Extract the (X, Y) coordinate from the center of the cell holding the provided text.  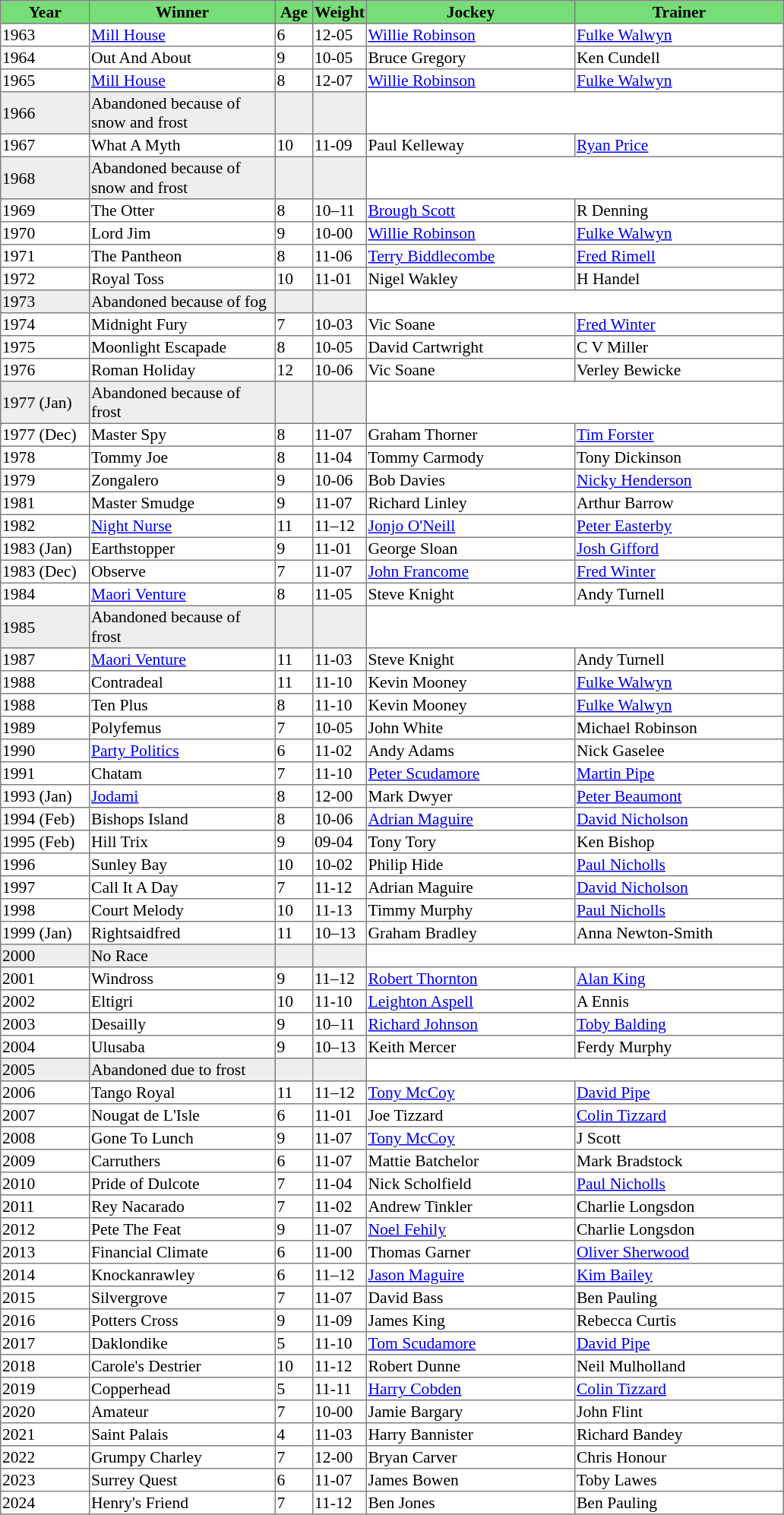
Verley Bewicke (679, 370)
11-11 (340, 1389)
1983 (Dec) (46, 571)
Nick Gaselee (679, 751)
Pride of Dulcote (182, 1184)
David Cartwright (470, 347)
2014 (46, 1275)
Observe (182, 571)
Ken Cundell (679, 58)
R Denning (679, 210)
Roman Holiday (182, 370)
Andrew Tinkler (470, 1207)
Grumpy Charley (182, 1457)
Ten Plus (182, 705)
Amateur (182, 1412)
1974 (46, 324)
J Scott (679, 1138)
Year (46, 12)
1965 (46, 81)
1982 (46, 526)
1987 (46, 659)
Jamie Bargary (470, 1412)
2018 (46, 1366)
Ken Bishop (679, 842)
1971 (46, 256)
Thomas Garner (470, 1252)
1997 (46, 887)
Robert Thornton (470, 979)
Abandoned due to frost (182, 1070)
Tommy Carmody (470, 457)
1996 (46, 865)
2002 (46, 1001)
David Bass (470, 1298)
Pete The Feat (182, 1229)
Winner (182, 12)
1984 (46, 594)
1998 (46, 910)
09-04 (340, 842)
Tom Scudamore (470, 1343)
C V Miller (679, 347)
Master Spy (182, 435)
2015 (46, 1298)
1976 (46, 370)
11-06 (340, 256)
2001 (46, 979)
1993 (Jan) (46, 796)
James Bowen (470, 1480)
John Francome (470, 571)
4 (294, 1434)
2003 (46, 1024)
Rey Nacarado (182, 1207)
Tango Royal (182, 1093)
1973 (46, 302)
Ryan Price (679, 145)
Peter Beaumont (679, 796)
Tony Dickinson (679, 457)
2004 (46, 1047)
Andy Adams (470, 751)
Saint Palais (182, 1434)
2006 (46, 1093)
A Ennis (679, 1001)
Lord Jim (182, 233)
Out And About (182, 58)
Tony Tory (470, 842)
Oliver Sherwood (679, 1252)
What A Myth (182, 145)
Harry Bannister (470, 1434)
Paul Kelleway (470, 145)
Trainer (679, 12)
11-00 (340, 1252)
Bob Davies (470, 480)
2020 (46, 1412)
1985 (46, 627)
1970 (46, 233)
Desailly (182, 1024)
2024 (46, 1503)
Philip Hide (470, 865)
Keith Mercer (470, 1047)
Age (294, 12)
2011 (46, 1207)
1981 (46, 503)
Chris Honour (679, 1457)
1968 (46, 178)
Robert Dunne (470, 1366)
George Sloan (470, 549)
1964 (46, 58)
Nigel Wakley (470, 279)
2016 (46, 1320)
Neil Mulholland (679, 1366)
Terry Biddlecombe (470, 256)
1983 (Jan) (46, 549)
No Race (182, 956)
Party Politics (182, 751)
Abandoned because of fog (182, 302)
1979 (46, 480)
Knockanrawley (182, 1275)
Night Nurse (182, 526)
Michael Robinson (679, 728)
2007 (46, 1115)
Royal Toss (182, 279)
The Pantheon (182, 256)
Arthur Barrow (679, 503)
1978 (46, 457)
Rebecca Curtis (679, 1320)
Noel Fehily (470, 1229)
Surrey Quest (182, 1480)
Zongalero (182, 480)
Tommy Joe (182, 457)
Bruce Gregory (470, 58)
Kim Bailey (679, 1275)
Leighton Aspell (470, 1001)
Silvergrove (182, 1298)
The Otter (182, 210)
Toby Balding (679, 1024)
Court Melody (182, 910)
John Flint (679, 1412)
Carole's Destrier (182, 1366)
Call It A Day (182, 887)
2010 (46, 1184)
Nicky Henderson (679, 480)
2008 (46, 1138)
2017 (46, 1343)
2012 (46, 1229)
10-03 (340, 324)
1972 (46, 279)
Peter Scudamore (470, 773)
2009 (46, 1161)
Toby Lawes (679, 1480)
Financial Climate (182, 1252)
Joe Tizzard (470, 1115)
Harry Cobden (470, 1389)
2000 (46, 956)
Carruthers (182, 1161)
Henry's Friend (182, 1503)
Richard Linley (470, 503)
1977 (Jan) (46, 403)
Sunley Bay (182, 865)
1994 (Feb) (46, 819)
Daklondike (182, 1343)
Nick Scholfield (470, 1184)
Richard Johnson (470, 1024)
Graham Thorner (470, 435)
Master Smudge (182, 503)
Polyfemus (182, 728)
Jodami (182, 796)
H Handel (679, 279)
Ulusaba (182, 1047)
Tim Forster (679, 435)
Rightsaidfred (182, 933)
Mark Bradstock (679, 1161)
1999 (Jan) (46, 933)
1989 (46, 728)
12 (294, 370)
1967 (46, 145)
James King (470, 1320)
Mark Dwyer (470, 796)
Hill Trix (182, 842)
Chatam (182, 773)
Eltigri (182, 1001)
11-05 (340, 594)
Timmy Murphy (470, 910)
Earthstopper (182, 549)
1977 (Dec) (46, 435)
Fred Rimell (679, 256)
John White (470, 728)
Jockey (470, 12)
Richard Bandey (679, 1434)
Alan King (679, 979)
11-13 (340, 910)
2021 (46, 1434)
2013 (46, 1252)
Martin Pipe (679, 773)
2023 (46, 1480)
1991 (46, 773)
Ben Jones (470, 1503)
Moonlight Escapade (182, 347)
Copperhead (182, 1389)
12-07 (340, 81)
2022 (46, 1457)
Jonjo O'Neill (470, 526)
1963 (46, 35)
Bryan Carver (470, 1457)
2019 (46, 1389)
Windross (182, 979)
Mattie Batchelor (470, 1161)
10-02 (340, 865)
Potters Cross (182, 1320)
Midnight Fury (182, 324)
Nougat de L'Isle (182, 1115)
Anna Newton-Smith (679, 933)
Weight (340, 12)
1969 (46, 210)
1966 (46, 113)
2005 (46, 1070)
Peter Easterby (679, 526)
Bishops Island (182, 819)
12-05 (340, 35)
1995 (Feb) (46, 842)
Jason Maguire (470, 1275)
Ferdy Murphy (679, 1047)
Brough Scott (470, 210)
Josh Gifford (679, 549)
Gone To Lunch (182, 1138)
1990 (46, 751)
1975 (46, 347)
Contradeal (182, 682)
Graham Bradley (470, 933)
